Extract the (x, y) coordinate from the center of the cell holding the provided text.  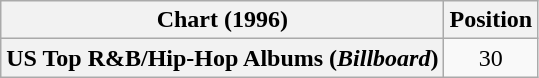
US Top R&B/Hip-Hop Albums (Billboard) (222, 58)
Position (491, 20)
Chart (1996) (222, 20)
30 (491, 58)
